Pinpoint the cell where the given text exists, returning its (x, y) midpoint coordinate. 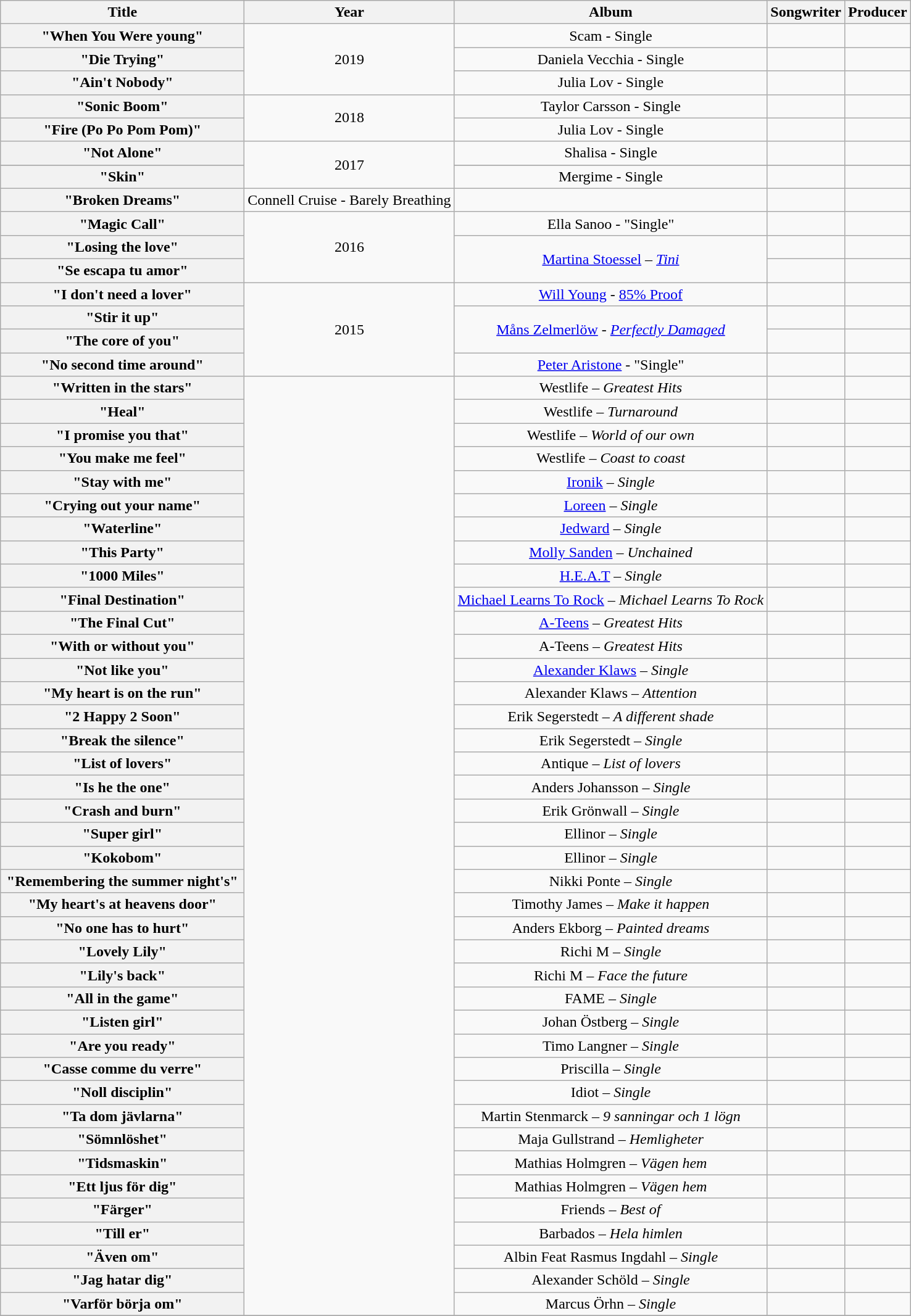
"Lily's back" (122, 975)
"Jag hatar dig" (122, 1280)
"Broken Dreams" (122, 200)
Title (122, 12)
"Losing the love" (122, 247)
"Die Trying" (122, 59)
Jedward – Single (611, 529)
"When You Were young" (122, 36)
2018 (349, 118)
Westlife – Coast to coast (611, 458)
"2 Happy 2 Soon" (122, 717)
"Final Destination" (122, 599)
Richi M – Face the future (611, 975)
"Sonic Boom" (122, 106)
Timothy James – Make it happen (611, 904)
"Se escapa tu amor" (122, 270)
"Kokobom" (122, 858)
"Ett ljus för dig" (122, 1186)
2016 (349, 247)
Will Young - 85% Proof (611, 294)
Album (611, 12)
Martina Stoessel – Tini (611, 259)
"You make me feel" (122, 458)
"Crash and burn" (122, 811)
Ironik – Single (611, 482)
"With or without you" (122, 646)
"My heart's at heavens door" (122, 904)
Westlife – Turnaround (611, 412)
Johan Östberg – Single (611, 1022)
Taylor Carsson - Single (611, 106)
Alexander Klaws – Single (611, 669)
"Is he the one" (122, 787)
Idiot – Single (611, 1093)
Loreen – Single (611, 505)
FAME – Single (611, 998)
"This Party" (122, 552)
"I promise you that" (122, 435)
"The core of you" (122, 341)
Richi M – Single (611, 951)
Connell Cruise - Barely Breathing (349, 200)
"Written in the stars" (122, 388)
"Ain't Nobody" (122, 83)
Antique – List of lovers (611, 764)
Erik Segerstedt – A different shade (611, 717)
"Skin" (122, 176)
"Noll disciplin" (122, 1093)
"Även om" (122, 1257)
Erik Segerstedt – Single (611, 740)
"Crying out your name" (122, 505)
Maja Gullstrand – Hemligheter (611, 1140)
Michael Learns To Rock – Michael Learns To Rock (611, 599)
"I don't need a lover" (122, 294)
H.E.A.T – Single (611, 576)
Priscilla – Single (611, 1069)
Friends – Best of (611, 1210)
"No one has to hurt" (122, 928)
Måns Zelmerlöw - Perfectly Damaged (611, 329)
"Heal" (122, 412)
2017 (349, 165)
"Magic Call" (122, 223)
Westlife – World of our own (611, 435)
"No second time around" (122, 365)
Ella Sanoo - "Single" (611, 223)
"List of lovers" (122, 764)
Mergime - Single (611, 176)
"Varför börja om" (122, 1304)
Anders Johansson – Single (611, 787)
Peter Aristone - "Single" (611, 365)
Martin Stenmarck – 9 sanningar och 1 lögn (611, 1116)
"My heart is on the run" (122, 693)
Alexander Klaws – Attention (611, 693)
2019 (349, 59)
Marcus Örhn – Single (611, 1304)
Albin Feat Rasmus Ingdahl – Single (611, 1257)
Westlife – Greatest Hits (611, 388)
"Waterline" (122, 529)
Barbados – Hela himlen (611, 1233)
Nikki Ponte – Single (611, 881)
2015 (349, 329)
"Fire (Po Po Pom Pom)" (122, 130)
"Ta dom jävlarna" (122, 1116)
"Break the silence" (122, 740)
"Tidsmaskin" (122, 1163)
Molly Sanden – Unchained (611, 552)
Producer (878, 12)
Erik Grönwall – Single (611, 811)
Songwriter (806, 12)
"1000 Miles" (122, 576)
Alexander Schöld – Single (611, 1280)
"Not Alone" (122, 153)
"Stir it up" (122, 318)
"Remembering the summer night's" (122, 881)
Shalisa - Single (611, 153)
Daniela Vecchia - Single (611, 59)
"Färger" (122, 1210)
"Casse comme du verre" (122, 1069)
"All in the game" (122, 998)
Timo Langner – Single (611, 1046)
"The Final Cut" (122, 623)
"Stay with me" (122, 482)
"Listen girl" (122, 1022)
Year (349, 12)
"Are you ready" (122, 1046)
"Not like you" (122, 669)
Scam - Single (611, 36)
"Super girl" (122, 834)
"Sömnlöshet" (122, 1140)
"Till er" (122, 1233)
Anders Ekborg – Painted dreams (611, 928)
"Lovely Lily" (122, 951)
